Extract the [x, y] coordinate from the center of the cell holding the provided text.  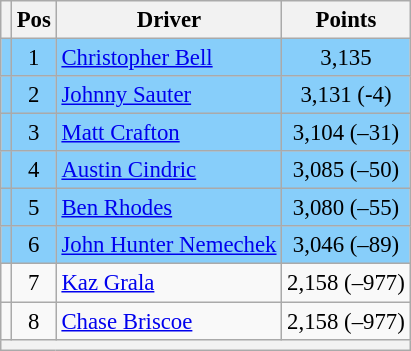
Pos [34, 20]
8 [34, 321]
3 [34, 133]
5 [34, 208]
6 [34, 245]
Johnny Sauter [169, 95]
3,104 (–31) [346, 133]
3,080 (–55) [346, 208]
Driver [169, 20]
1 [34, 58]
2 [34, 95]
3,046 (–89) [346, 245]
John Hunter Nemechek [169, 245]
3,131 (-4) [346, 95]
Austin Cindric [169, 170]
3,135 [346, 58]
Chase Briscoe [169, 321]
Points [346, 20]
Ben Rhodes [169, 208]
Matt Crafton [169, 133]
3,085 (–50) [346, 170]
7 [34, 283]
Christopher Bell [169, 58]
Kaz Grala [169, 283]
4 [34, 170]
